Extract the (X, Y) coordinate from the center of the cell holding the provided text.  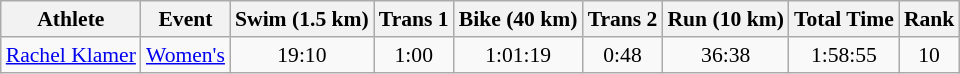
Women's (186, 55)
Trans 1 (414, 19)
1:58:55 (844, 55)
Rank (930, 19)
Event (186, 19)
10 (930, 55)
1:01:19 (518, 55)
19:10 (302, 55)
36:38 (725, 55)
Rachel Klamer (71, 55)
0:48 (623, 55)
Bike (40 km) (518, 19)
Athlete (71, 19)
Trans 2 (623, 19)
Run (10 km) (725, 19)
Swim (1.5 km) (302, 19)
Total Time (844, 19)
1:00 (414, 55)
